From the cell containing the given text, extract its center point as [X, Y] coordinate. 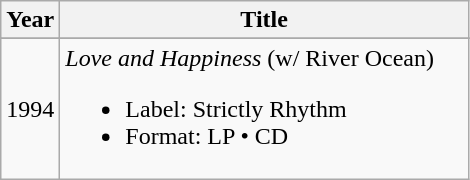
Love and Happiness (w/ River Ocean)Label: Strictly RhythmFormat: LP • CD [264, 109]
1994 [30, 109]
Title [264, 20]
Year [30, 20]
